Pinpoint the cell where the given text exists, returning its (X, Y) midpoint coordinate. 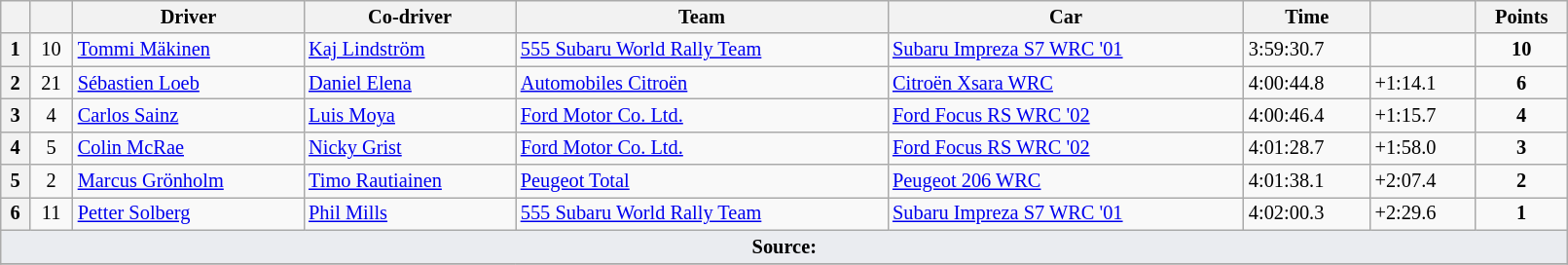
+2:07.4 (1423, 181)
Phil Mills (410, 213)
Peugeot Total (702, 181)
Peugeot 206 WRC (1066, 181)
+1:14.1 (1423, 83)
Car (1066, 17)
Citroën Xsara WRC (1066, 83)
11 (51, 213)
Driver (189, 17)
3:59:30.7 (1307, 50)
Petter Solberg (189, 213)
Kaj Lindström (410, 50)
Team (702, 17)
4:00:44.8 (1307, 83)
4:02:00.3 (1307, 213)
Marcus Grönholm (189, 181)
Timo Rautiainen (410, 181)
Daniel Elena (410, 83)
21 (51, 83)
4:01:38.1 (1307, 181)
Nicky Grist (410, 148)
Automobiles Citroën (702, 83)
4:00:46.4 (1307, 115)
Carlos Sainz (189, 115)
Time (1307, 17)
Colin McRae (189, 148)
+2:29.6 (1423, 213)
+1:58.0 (1423, 148)
4:01:28.7 (1307, 148)
Tommi Mäkinen (189, 50)
Points (1522, 17)
+1:15.7 (1423, 115)
Luis Moya (410, 115)
Source: (784, 246)
Sébastien Loeb (189, 83)
Co-driver (410, 17)
